Provide the (X, Y) coordinate of the cell's center where the given text is located.  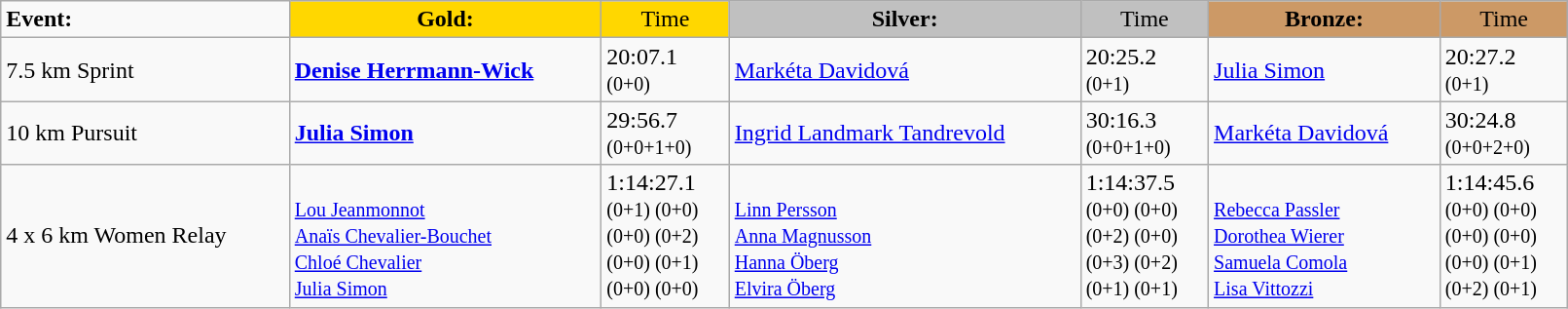
Ingrid Landmark Tandrevold (905, 133)
1:14:37.5(0+0) (0+0)(0+2) (0+0)(0+3) (0+2)(0+1) (0+1) (1145, 236)
Bronze: (1325, 19)
Rebecca PasslerDorothea WiererSamuela ComolaLisa Vittozzi (1325, 236)
20:07.1(0+0) (666, 70)
Silver: (905, 19)
4 x 6 km Women Relay (145, 236)
Linn PerssonAnna MagnussonHanna ÖbergElvira Öberg (905, 236)
20:27.2(0+1) (1504, 70)
30:16.3(0+0+1+0) (1145, 133)
Denise Herrmann-Wick (446, 70)
1:14:27.1(0+1) (0+0)(0+0) (0+2)(0+0) (0+1)(0+0) (0+0) (666, 236)
Lou JeanmonnotAnaïs Chevalier-BouchetChloé ChevalierJulia Simon (446, 236)
29:56.7(0+0+1+0) (666, 133)
20:25.2(0+1) (1145, 70)
Gold: (446, 19)
1:14:45.6(0+0) (0+0)(0+0) (0+0)(0+0) (0+1)(0+2) (0+1) (1504, 236)
7.5 km Sprint (145, 70)
Event: (145, 19)
10 km Pursuit (145, 133)
30:24.8(0+0+2+0) (1504, 133)
